Locate the cell with the specified text and output its (X, Y) center coordinate. 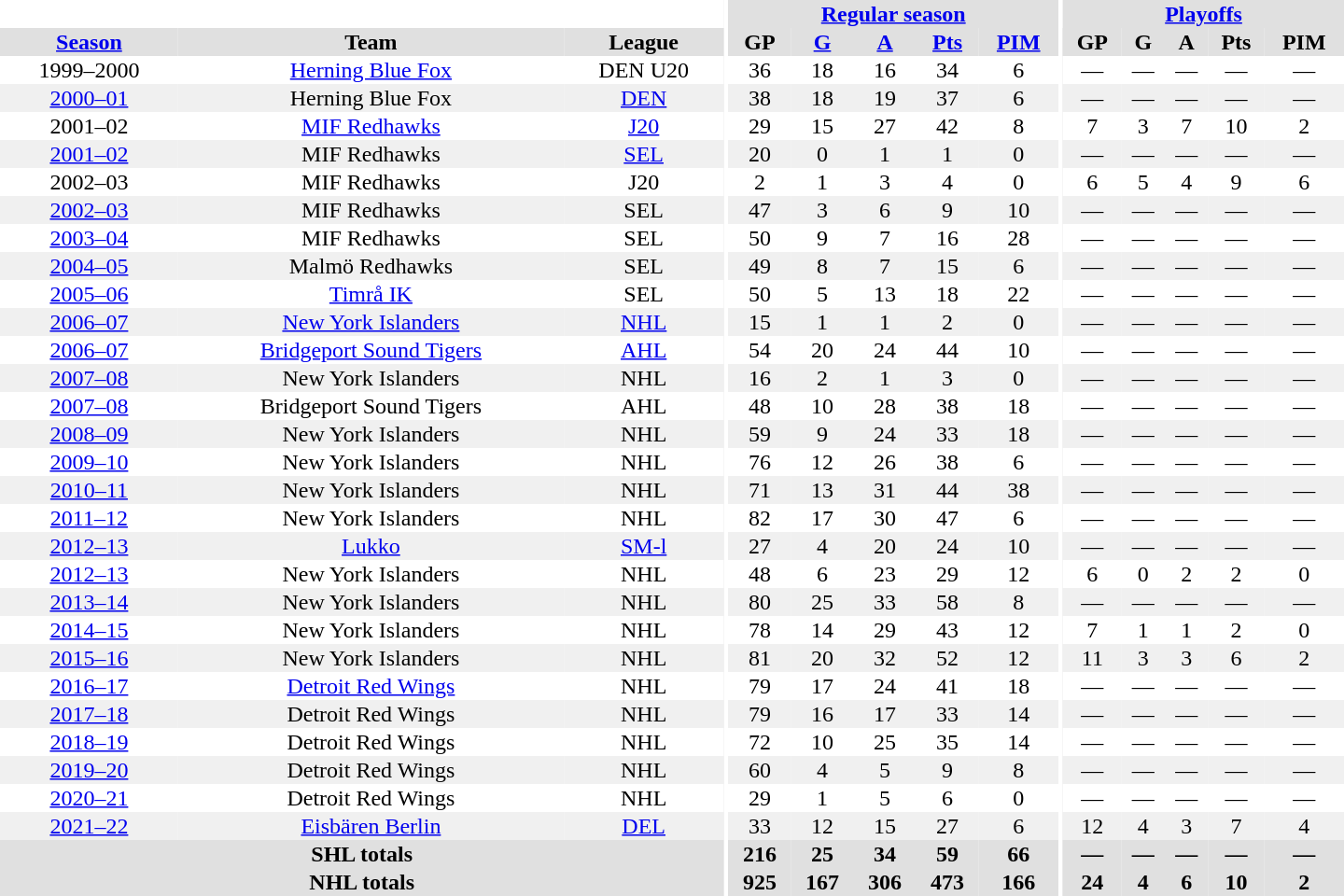
2005–06 (90, 294)
Playoffs (1204, 14)
2009–10 (90, 462)
473 (948, 882)
DEN (644, 98)
23 (885, 574)
26 (885, 462)
2013–14 (90, 602)
37 (948, 98)
2021–22 (90, 826)
Season (90, 42)
31 (885, 490)
72 (760, 742)
52 (948, 658)
Lukko (371, 546)
80 (760, 602)
NHL totals (362, 882)
SHL totals (362, 854)
SM-l (644, 546)
32 (885, 658)
60 (760, 770)
81 (760, 658)
Malmö Redhawks (371, 266)
54 (760, 350)
43 (948, 630)
DEL (644, 826)
2017–18 (90, 714)
2016–17 (90, 686)
66 (1019, 854)
DEN U20 (644, 70)
30 (885, 518)
19 (885, 98)
1999–2000 (90, 70)
42 (948, 126)
Eisbären Berlin (371, 826)
216 (760, 854)
2008–09 (90, 434)
306 (885, 882)
2011–12 (90, 518)
2019–20 (90, 770)
49 (760, 266)
Team (371, 42)
36 (760, 70)
2020–21 (90, 798)
2004–05 (90, 266)
166 (1019, 882)
58 (948, 602)
22 (1019, 294)
76 (760, 462)
2015–16 (90, 658)
2000–01 (90, 98)
Timrå IK (371, 294)
167 (823, 882)
2018–19 (90, 742)
Regular season (892, 14)
11 (1092, 658)
41 (948, 686)
2003–04 (90, 238)
2014–15 (90, 630)
2010–11 (90, 490)
925 (760, 882)
82 (760, 518)
League (644, 42)
35 (948, 742)
78 (760, 630)
71 (760, 490)
